Return the [X, Y] coordinate for the center point of the cell that contains the specified text.  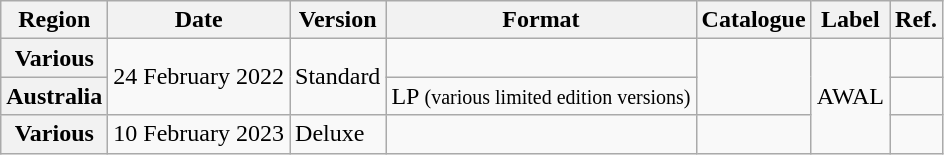
Ref. [916, 20]
Label [850, 20]
Region [54, 20]
AWAL [850, 96]
Format [541, 20]
LP (various limited edition versions) [541, 96]
10 February 2023 [199, 134]
Australia [54, 96]
Catalogue [754, 20]
Standard [338, 77]
Deluxe [338, 134]
Version [338, 20]
24 February 2022 [199, 77]
Date [199, 20]
